Capture the cell that displays the provided text and extract its (x, y) central coordinate. 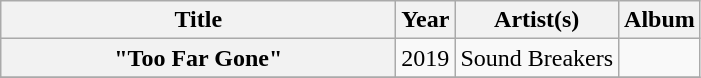
Album (660, 20)
Year (426, 20)
Sound Breakers (537, 58)
"Too Far Gone" (198, 58)
2019 (426, 58)
Title (198, 20)
Artist(s) (537, 20)
